Pinpoint the cell where the given text exists, returning its [X, Y] midpoint coordinate. 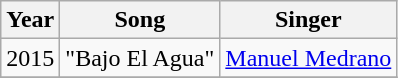
"Bajo El Agua" [140, 58]
Singer [308, 20]
Year [30, 20]
Manuel Medrano [308, 58]
Song [140, 20]
2015 [30, 58]
